Detect which cell encompasses the target text, then output its [X, Y] center coordinate. 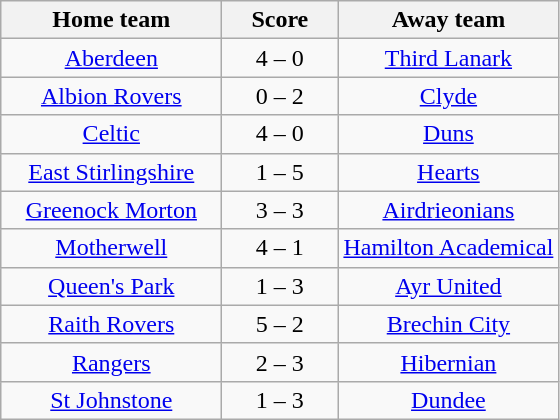
Hamilton Academical [448, 248]
Motherwell [112, 248]
Airdrieonians [448, 210]
Dundee [448, 400]
Rangers [112, 362]
Raith Rovers [112, 324]
Aberdeen [112, 58]
Brechin City [448, 324]
Queen's Park [112, 286]
Score [280, 20]
Third Lanark [448, 58]
Ayr United [448, 286]
Home team [112, 20]
Duns [448, 134]
Hibernian [448, 362]
3 – 3 [280, 210]
1 – 5 [280, 172]
St Johnstone [112, 400]
0 – 2 [280, 96]
East Stirlingshire [112, 172]
2 – 3 [280, 362]
Hearts [448, 172]
Albion Rovers [112, 96]
Greenock Morton [112, 210]
Celtic [112, 134]
5 – 2 [280, 324]
4 – 1 [280, 248]
Clyde [448, 96]
Away team [448, 20]
